From the cell containing the given text, extract its center point as (x, y) coordinate. 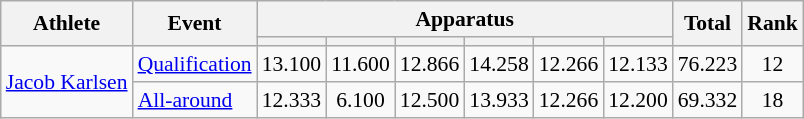
12.133 (638, 64)
76.223 (708, 64)
Jacob Karlsen (67, 82)
12 (772, 64)
13.933 (498, 100)
69.332 (708, 100)
12.866 (430, 64)
All-around (195, 100)
Event (195, 24)
18 (772, 100)
6.100 (360, 100)
Rank (772, 24)
Qualification (195, 64)
Athlete (67, 24)
12.333 (292, 100)
Total (708, 24)
Apparatus (465, 19)
12.500 (430, 100)
11.600 (360, 64)
13.100 (292, 64)
12.200 (638, 100)
14.258 (498, 64)
